Return the [x, y] coordinate for the center point of the cell that contains the specified text.  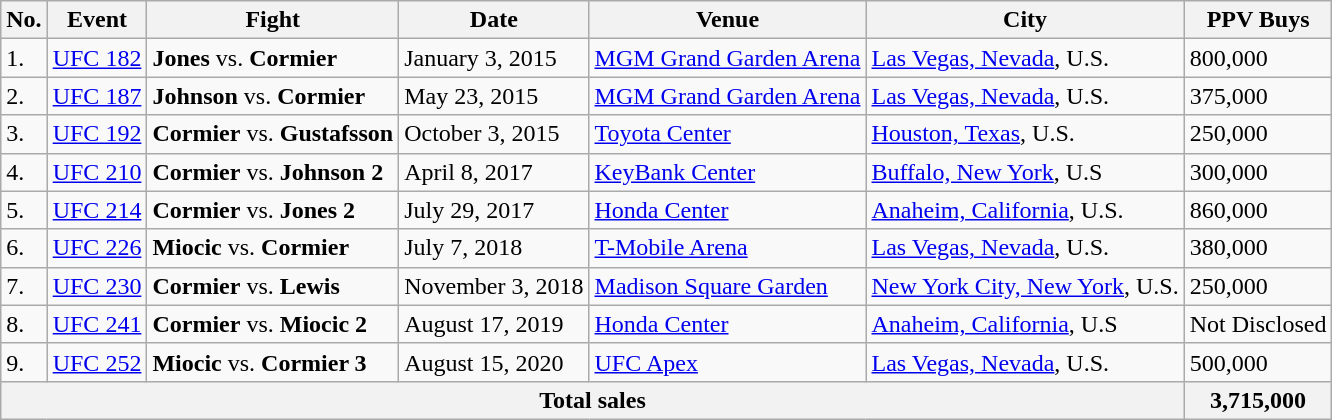
July 7, 2018 [494, 248]
PPV Buys [1258, 20]
New York City, New York, U.S. [1025, 286]
UFC 210 [97, 172]
Houston, Texas, U.S. [1025, 134]
UFC Apex [728, 362]
Jones vs. Cormier [273, 58]
500,000 [1258, 362]
UFC 187 [97, 96]
November 3, 2018 [494, 286]
August 17, 2019 [494, 324]
Cormier vs. Johnson 2 [273, 172]
Johnson vs. Cormier [273, 96]
Anaheim, California, U.S. [1025, 210]
Total sales [592, 400]
UFC 214 [97, 210]
1. [24, 58]
October 3, 2015 [494, 134]
Venue [728, 20]
No. [24, 20]
3. [24, 134]
UFC 230 [97, 286]
300,000 [1258, 172]
860,000 [1258, 210]
Fight [273, 20]
UFC 192 [97, 134]
380,000 [1258, 248]
January 3, 2015 [494, 58]
UFC 241 [97, 324]
Cormier vs. Miocic 2 [273, 324]
800,000 [1258, 58]
UFC 252 [97, 362]
375,000 [1258, 96]
T-Mobile Arena [728, 248]
Cormier vs. Gustafsson [273, 134]
7. [24, 286]
Event [97, 20]
8. [24, 324]
6. [24, 248]
3,715,000 [1258, 400]
Miocic vs. Cormier [273, 248]
City [1025, 20]
KeyBank Center [728, 172]
2. [24, 96]
Anaheim, California, U.S [1025, 324]
August 15, 2020 [494, 362]
Toyota Center [728, 134]
April 8, 2017 [494, 172]
July 29, 2017 [494, 210]
UFC 182 [97, 58]
4. [24, 172]
Cormier vs. Lewis [273, 286]
Not Disclosed [1258, 324]
Buffalo, New York, U.S [1025, 172]
Cormier vs. Jones 2 [273, 210]
5. [24, 210]
Date [494, 20]
9. [24, 362]
May 23, 2015 [494, 96]
UFC 226 [97, 248]
Miocic vs. Cormier 3 [273, 362]
Madison Square Garden [728, 286]
